Identify which cell holds the provided text, then report its (X, Y) central coordinate. 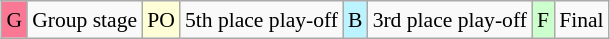
G (14, 20)
F (543, 20)
5th place play-off (262, 20)
PO (161, 20)
3rd place play-off (450, 20)
Final (582, 20)
B (356, 20)
Group stage (84, 20)
